Capture the cell that displays the provided text and extract its (x, y) central coordinate. 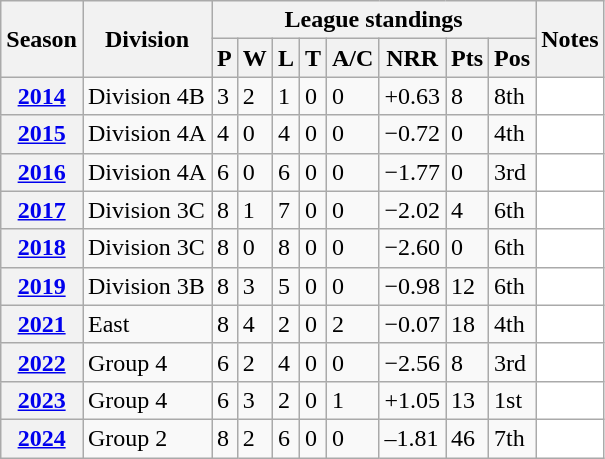
13 (468, 400)
5 (286, 286)
−0.72 (412, 134)
2017 (42, 210)
8th (512, 96)
−2.60 (412, 248)
Notes (570, 39)
−1.77 (412, 172)
18 (468, 324)
7 (286, 210)
Season (42, 39)
2024 (42, 438)
2019 (42, 286)
1st (512, 400)
2021 (42, 324)
Division 3B (146, 286)
−0.07 (412, 324)
46 (468, 438)
12 (468, 286)
2014 (42, 96)
Division (146, 39)
W (254, 58)
+1.05 (412, 400)
2023 (42, 400)
Group 2 (146, 438)
League standings (374, 20)
Pts (468, 58)
P (225, 58)
−0.98 (412, 286)
2016 (42, 172)
–1.81 (412, 438)
T (312, 58)
2015 (42, 134)
A/C (353, 58)
Division 4B (146, 96)
East (146, 324)
−2.02 (412, 210)
+0.63 (412, 96)
2018 (42, 248)
Pos (512, 58)
7th (512, 438)
2022 (42, 362)
L (286, 58)
NRR (412, 58)
−2.56 (412, 362)
